Detect which cell encompasses the target text, then output its (X, Y) center coordinate. 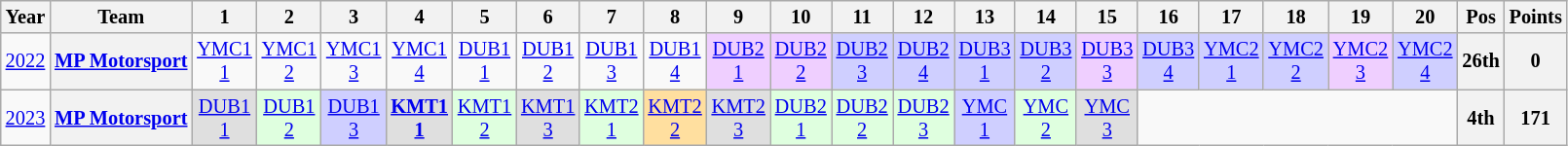
YMC1 (986, 118)
9 (738, 17)
YMC3 (1106, 118)
YMC13 (354, 61)
1 (224, 17)
3 (354, 17)
YMC12 (289, 61)
YMC21 (1231, 61)
17 (1231, 17)
DUB32 (1046, 61)
YMC22 (1295, 61)
DUB14 (674, 61)
14 (1046, 17)
YMC11 (224, 61)
6 (547, 17)
7 (612, 17)
KMT21 (612, 118)
YMC23 (1361, 61)
Points (1536, 17)
16 (1169, 17)
11 (863, 17)
10 (801, 17)
YMC14 (419, 61)
YMC2 (1046, 118)
DUB33 (1106, 61)
12 (923, 17)
DUB31 (986, 61)
Pos (1480, 17)
19 (1361, 17)
DUB34 (1169, 61)
26th (1480, 61)
KMT23 (738, 118)
0 (1536, 61)
Team (121, 17)
5 (485, 17)
KMT12 (485, 118)
2 (289, 17)
18 (1295, 17)
2023 (25, 118)
8 (674, 17)
Year (25, 17)
YMC24 (1425, 61)
KMT13 (547, 118)
KMT11 (419, 118)
4th (1480, 118)
13 (986, 17)
171 (1536, 118)
15 (1106, 17)
DUB24 (923, 61)
2022 (25, 61)
4 (419, 17)
20 (1425, 17)
KMT22 (674, 118)
